Search for the cell housing the specified text and yield its [x, y] center coordinate. 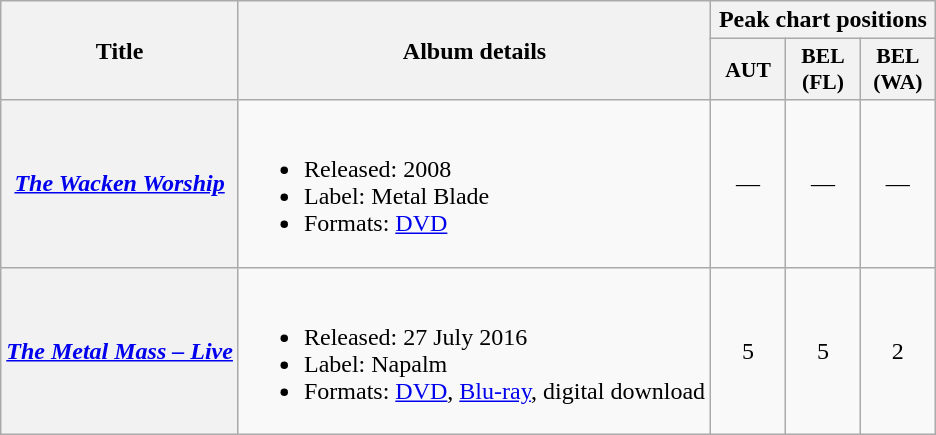
The Metal Mass – Live [120, 350]
Title [120, 50]
2 [898, 350]
Album details [474, 50]
BEL(FL) [824, 70]
BEL(WA) [898, 70]
Released: 27 July 2016Label: NapalmFormats: DVD, Blu-ray, digital download [474, 350]
The Wacken Worship [120, 184]
Released: 2008Label: Metal BladeFormats: DVD [474, 184]
AUT [748, 70]
Peak chart positions [824, 20]
